Capture the cell that displays the provided text and extract its (x, y) central coordinate. 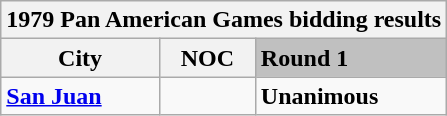
NOC (207, 58)
City (80, 58)
San Juan (80, 96)
Unanimous (350, 96)
Round 1 (350, 58)
1979 Pan American Games bidding results (224, 20)
